Provide the [X, Y] coordinate of the cell's center where the given text is located.  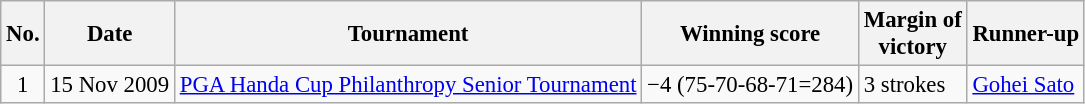
1 [23, 85]
No. [23, 34]
3 strokes [912, 85]
Runner-up [1026, 34]
−4 (75-70-68-71=284) [750, 85]
Winning score [750, 34]
Tournament [408, 34]
Gohei Sato [1026, 85]
Date [110, 34]
Margin ofvictory [912, 34]
PGA Handa Cup Philanthropy Senior Tournament [408, 85]
15 Nov 2009 [110, 85]
